Pinpoint the cell where the given text exists, returning its [x, y] midpoint coordinate. 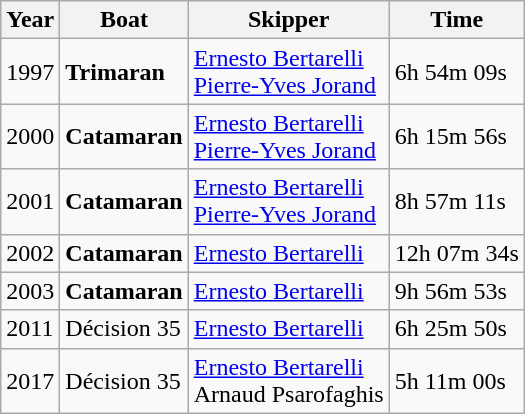
2002 [30, 253]
Skipper [288, 20]
2001 [30, 202]
1997 [30, 72]
Ernesto BertarelliArnaud Psarofaghis [288, 380]
Year [30, 20]
Time [456, 20]
Trimaran [124, 72]
6h 15m 56s [456, 136]
12h 07m 34s [456, 253]
6h 25m 50s [456, 329]
2003 [30, 291]
6h 54m 09s [456, 72]
2011 [30, 329]
Boat [124, 20]
2017 [30, 380]
9h 56m 53s [456, 291]
2000 [30, 136]
5h 11m 00s [456, 380]
8h 57m 11s [456, 202]
